Pinpoint the cell where the given text exists, returning its (X, Y) midpoint coordinate. 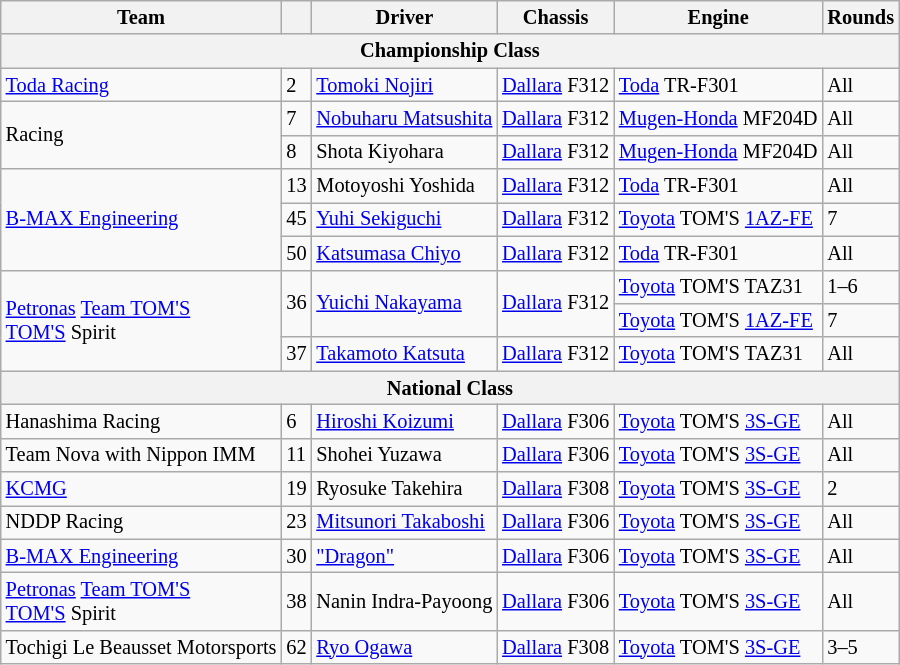
23 (296, 522)
Shota Kiyohara (404, 152)
Yuhi Sekiguchi (404, 219)
KCMG (142, 489)
13 (296, 186)
Team Nova with Nippon IMM (142, 455)
NDDP Racing (142, 522)
Yuichi Nakayama (404, 304)
Katsumasa Chiyo (404, 253)
Hanashima Racing (142, 421)
45 (296, 219)
Team (142, 17)
Nanin Indra-Payoong (404, 601)
National Class (450, 388)
Nobuharu Matsushita (404, 118)
Tochigi Le Beausset Motorsports (142, 647)
Championship Class (450, 51)
Motoyoshi Yoshida (404, 186)
38 (296, 601)
"Dragon" (404, 556)
Hiroshi Koizumi (404, 421)
Shohei Yuzawa (404, 455)
Mitsunori Takaboshi (404, 522)
3–5 (860, 647)
1–6 (860, 287)
Toda Racing (142, 85)
36 (296, 304)
30 (296, 556)
19 (296, 489)
Rounds (860, 17)
Takamoto Katsuta (404, 354)
62 (296, 647)
Driver (404, 17)
6 (296, 421)
11 (296, 455)
Racing (142, 134)
50 (296, 253)
Chassis (556, 17)
37 (296, 354)
Tomoki Nojiri (404, 85)
Ryo Ogawa (404, 647)
Ryosuke Takehira (404, 489)
Engine (718, 17)
8 (296, 152)
